Pinpoint the cell where the given text exists, returning its (x, y) midpoint coordinate. 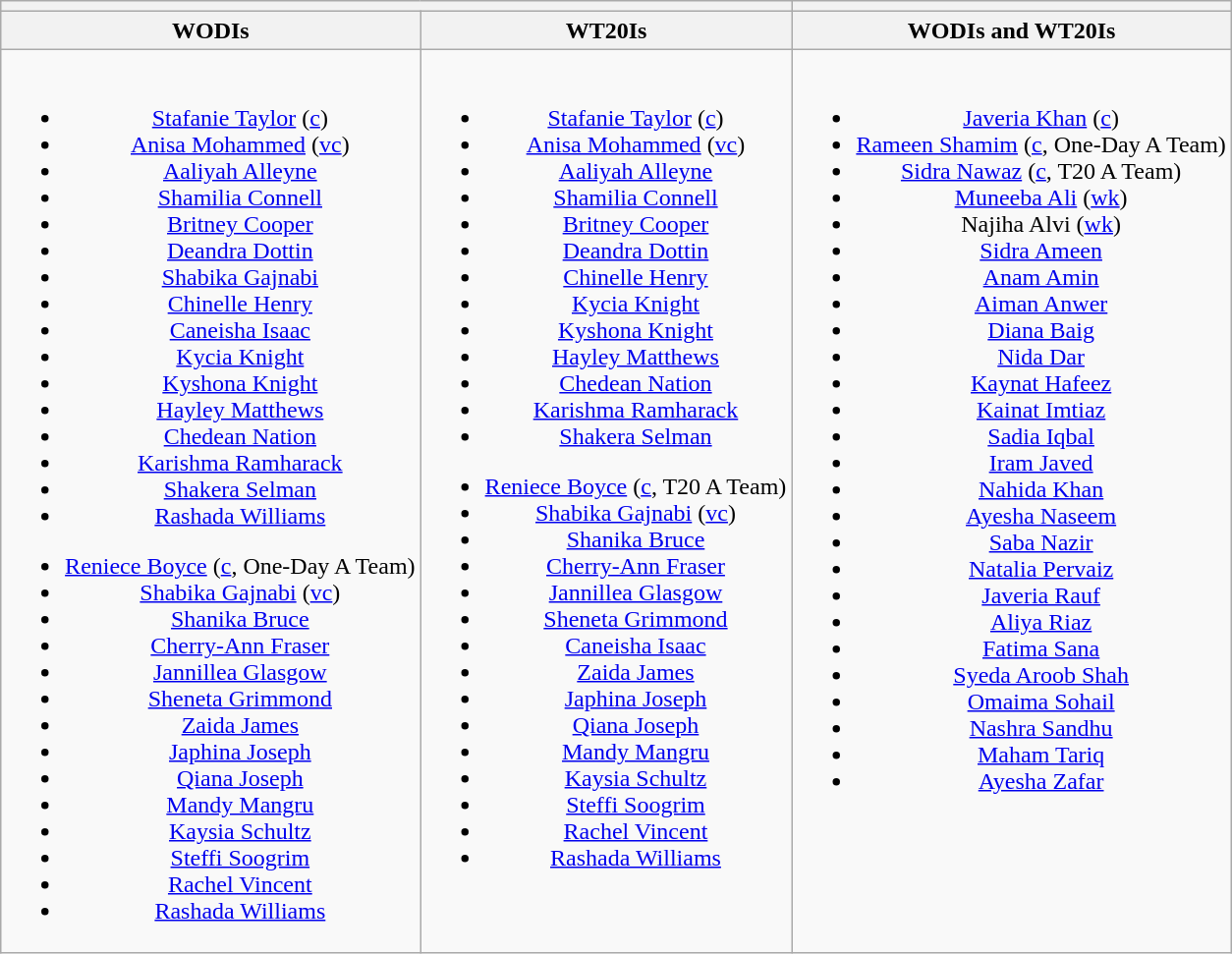
WT20Is (606, 30)
WODIs and WT20Is (1012, 30)
WODIs (211, 30)
